Output the (x, y) coordinate of the center of the cell containing the given text.  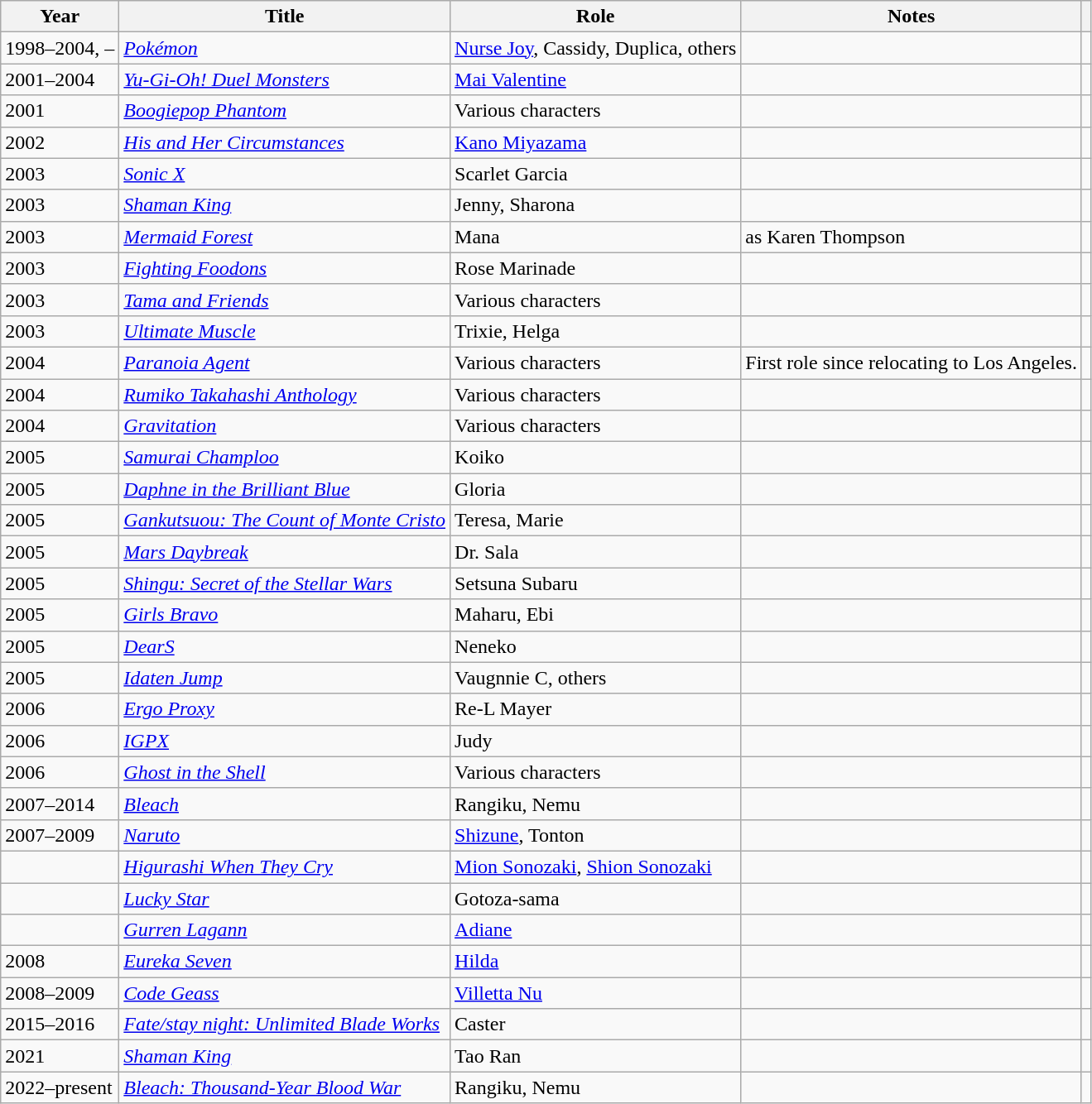
Idaten Jump (285, 678)
DearS (285, 646)
Rose Marinade (596, 268)
Gloria (596, 489)
Teresa, Marie (596, 521)
2008 (60, 962)
His and Her Circumstances (285, 142)
Jenny, Sharona (596, 205)
2001 (60, 111)
Samurai Champloo (285, 458)
Gurren Lagann (285, 930)
Scarlet Garcia (596, 174)
2001–2004 (60, 79)
Code Geass (285, 993)
as Karen Thompson (912, 237)
Mars Daybreak (285, 552)
Daphne in the Brilliant Blue (285, 489)
Tama and Friends (285, 300)
Sonic X (285, 174)
Ghost in the Shell (285, 772)
Year (60, 17)
Vaugnnie C, others (596, 678)
Re-L Mayer (596, 709)
Maharu, Ebi (596, 615)
Naruto (285, 835)
2021 (60, 1056)
Bleach (285, 804)
Gankutsuou: The Count of Monte Cristo (285, 521)
Yu-Gi-Oh! Duel Monsters (285, 79)
Judy (596, 741)
Role (596, 17)
Paranoia Agent (285, 362)
Villetta Nu (596, 993)
Fate/stay night: Unlimited Blade Works (285, 1025)
2002 (60, 142)
Ultimate Muscle (285, 331)
Ergo Proxy (285, 709)
2007–2009 (60, 835)
2008–2009 (60, 993)
1998–2004, – (60, 48)
Shingu: Secret of the Stellar Wars (285, 583)
Dr. Sala (596, 552)
Fighting Foodons (285, 268)
Caster (596, 1025)
2022–present (60, 1087)
Tao Ran (596, 1056)
Setsuna Subaru (596, 583)
Rumiko Takahashi Anthology (285, 395)
Nurse Joy, Cassidy, Duplica, others (596, 48)
Eureka Seven (285, 962)
Kano Miyazama (596, 142)
Shizune, Tonton (596, 835)
2015–2016 (60, 1025)
Koiko (596, 458)
Notes (912, 17)
Hilda (596, 962)
Lucky Star (285, 898)
Adiane (596, 930)
Mana (596, 237)
IGPX (285, 741)
Gotoza-sama (596, 898)
Neneko (596, 646)
Boogiepop Phantom (285, 111)
Mion Sonozaki, Shion Sonozaki (596, 866)
Girls Bravo (285, 615)
Bleach: Thousand-Year Blood War (285, 1087)
Mermaid Forest (285, 237)
First role since relocating to Los Angeles. (912, 362)
Pokémon (285, 48)
Gravitation (285, 426)
Trixie, Helga (596, 331)
Higurashi When They Cry (285, 866)
Mai Valentine (596, 79)
2007–2014 (60, 804)
Title (285, 17)
